Return (x, y) of the center of cell containing provided text 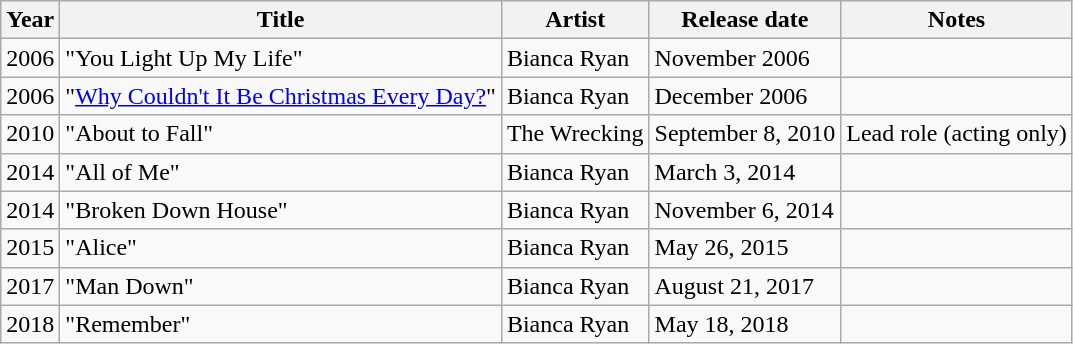
"Man Down" (281, 286)
Title (281, 20)
"Broken Down House" (281, 210)
2018 (30, 324)
Year (30, 20)
2010 (30, 134)
Artist (575, 20)
Lead role (acting only) (957, 134)
May 26, 2015 (745, 248)
2017 (30, 286)
November 6, 2014 (745, 210)
March 3, 2014 (745, 172)
May 18, 2018 (745, 324)
Release date (745, 20)
"Remember" (281, 324)
November 2006 (745, 58)
"About to Fall" (281, 134)
"All of Me" (281, 172)
September 8, 2010 (745, 134)
August 21, 2017 (745, 286)
The Wrecking (575, 134)
Notes (957, 20)
"Alice" (281, 248)
"You Light Up My Life" (281, 58)
December 2006 (745, 96)
2015 (30, 248)
"Why Couldn't It Be Christmas Every Day?" (281, 96)
